Find where the given text appears and provide that cell's center as [X, Y] coordinate. 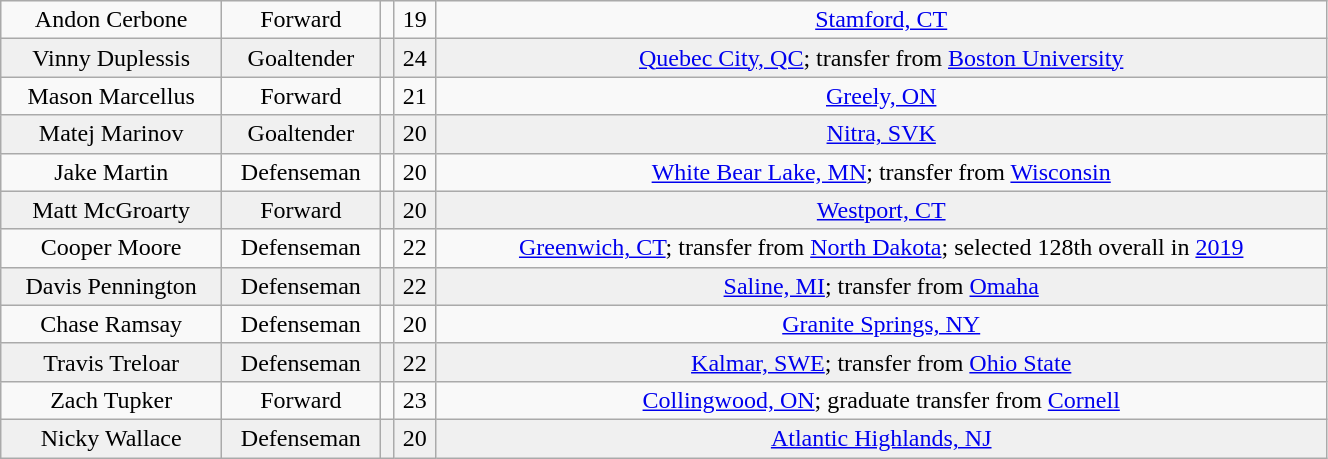
Davis Pennington [112, 286]
Andon Cerbone [112, 20]
23 [415, 400]
Stamford, CT [881, 20]
Vinny Duplessis [112, 58]
21 [415, 96]
Granite Springs, NY [881, 324]
Jake Martin [112, 172]
19 [415, 20]
24 [415, 58]
Saline, MI; transfer from Omaha [881, 286]
Nicky Wallace [112, 438]
Nitra, SVK [881, 134]
Zach Tupker [112, 400]
Cooper Moore [112, 248]
Matt McGroarty [112, 210]
Atlantic Highlands, NJ [881, 438]
Westport, CT [881, 210]
Greenwich, CT; transfer from North Dakota; selected 128th overall in 2019 [881, 248]
Collingwood, ON; graduate transfer from Cornell [881, 400]
Mason Marcellus [112, 96]
Kalmar, SWE; transfer from Ohio State [881, 362]
Travis Treloar [112, 362]
Matej Marinov [112, 134]
Quebec City, QC; transfer from Boston University [881, 58]
White Bear Lake, MN; transfer from Wisconsin [881, 172]
Greely, ON [881, 96]
Chase Ramsay [112, 324]
